Capture the cell that displays the provided text and extract its [x, y] central coordinate. 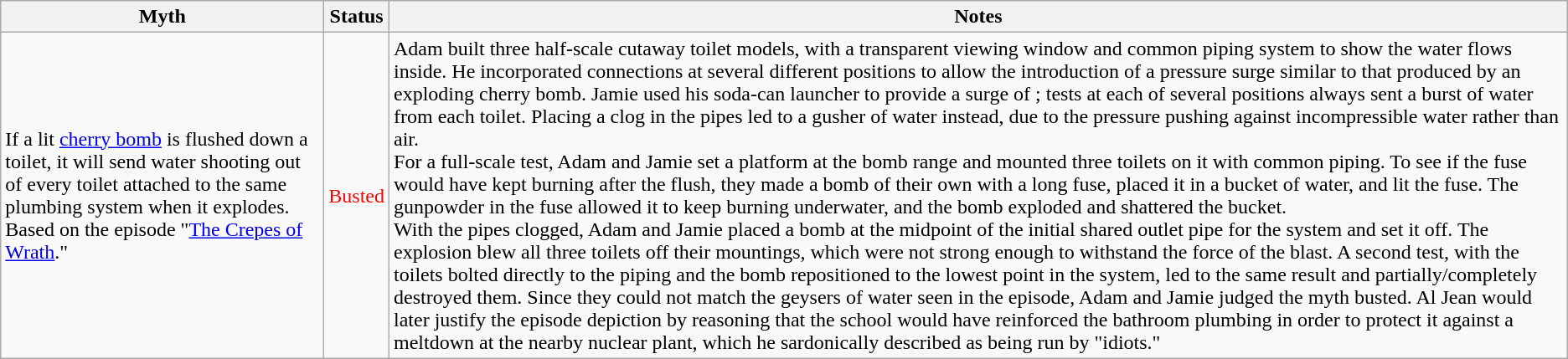
Myth [162, 17]
Busted [357, 196]
Notes [978, 17]
Status [357, 17]
